Provide the [x, y] coordinate of the cell's center where the given text is located.  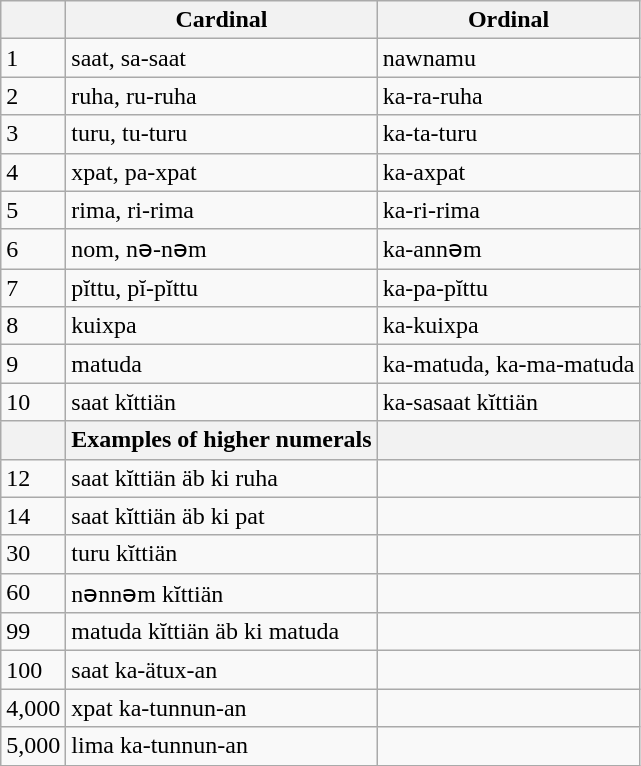
matuda [222, 364]
saat, sa-saat [222, 58]
ka-ra-ruha [508, 96]
ka-pa-pĭttu [508, 288]
ka-sasaat kĭttiän [508, 402]
saat kĭttiän [222, 402]
3 [34, 134]
nom, nə-nəm [222, 249]
saat kĭttiän äb ki ruha [222, 478]
xpat ka-tunnun-an [222, 708]
nənnəm kĭttiän [222, 593]
ka-annəm [508, 249]
ka-ta-turu [508, 134]
1 [34, 58]
ruha, ru-ruha [222, 96]
8 [34, 326]
5,000 [34, 746]
ka-axpat [508, 172]
lima ka-tunnun-an [222, 746]
10 [34, 402]
xpat, pa-xpat [222, 172]
turu kĭttiän [222, 554]
99 [34, 632]
9 [34, 364]
4,000 [34, 708]
ka-kuixpa [508, 326]
5 [34, 210]
Ordinal [508, 20]
saat ka-ätux-an [222, 670]
Cardinal [222, 20]
ka-matuda, ka-ma-matuda [508, 364]
kuixpa [222, 326]
60 [34, 593]
14 [34, 516]
ka-ri-rima [508, 210]
100 [34, 670]
Examples of higher numerals [222, 440]
nawnamu [508, 58]
rima, ri-rima [222, 210]
pĭttu, pĭ-pĭttu [222, 288]
matuda kĭttiän äb ki matuda [222, 632]
12 [34, 478]
2 [34, 96]
4 [34, 172]
saat kĭttiän äb ki pat [222, 516]
6 [34, 249]
7 [34, 288]
turu, tu-turu [222, 134]
30 [34, 554]
